Capture the cell that displays the provided text and extract its [x, y] central coordinate. 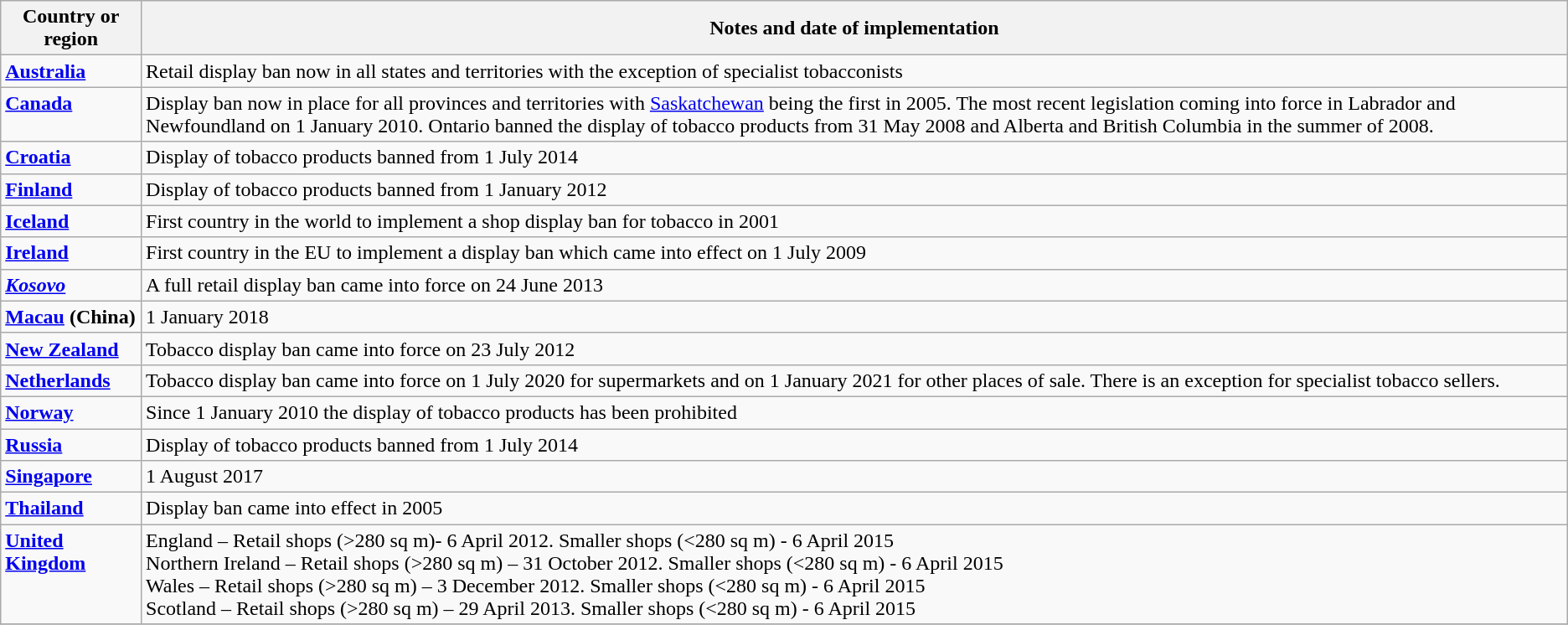
Russia [71, 445]
Australia [71, 71]
Country or region [71, 28]
Kosovo [71, 285]
Norway [71, 412]
1 August 2017 [854, 477]
New Zealand [71, 349]
Croatia [71, 158]
Thailand [71, 509]
Canada [71, 114]
Singapore [71, 477]
First country in the world to implement a shop display ban for tobacco in 2001 [854, 221]
Ireland [71, 253]
Display ban came into effect in 2005 [854, 509]
Display of tobacco products banned from 1 January 2012 [854, 189]
Notes and date of implementation [854, 28]
Tobacco display ban came into force on 23 July 2012 [854, 349]
Iceland [71, 221]
Since 1 January 2010 the display of tobacco products has been prohibited [854, 412]
Netherlands [71, 380]
A full retail display ban came into force on 24 June 2013 [854, 285]
Retail display ban now in all states and territories with the exception of specialist tobacconists [854, 71]
First country in the EU to implement a display ban which came into effect on 1 July 2009 [854, 253]
Macau (China) [71, 317]
Finland [71, 189]
United Kingdom [71, 575]
1 January 2018 [854, 317]
